Output the (x, y) coordinate of the center of the cell containing the given text.  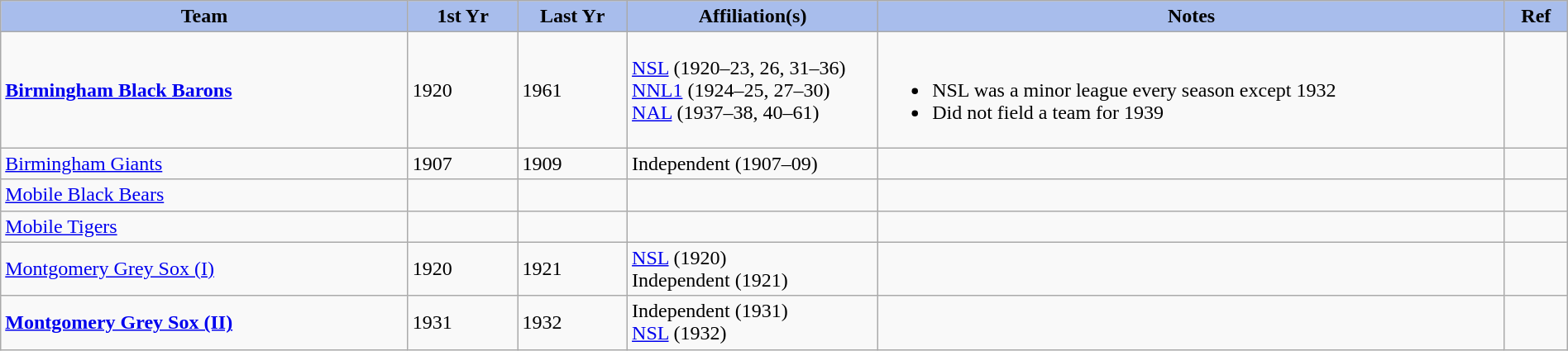
Ref (1536, 17)
NSL (1920)Independent (1921) (753, 269)
1907 (463, 164)
1961 (572, 90)
Independent (1931)NSL (1932) (753, 322)
Montgomery Grey Sox (II) (205, 322)
NSL (1920–23, 26, 31–36)NNL1 (1924–25, 27–30)NAL (1937–38, 40–61) (753, 90)
1909 (572, 164)
NSL was a minor league every season except 1932Did not field a team for 1939 (1192, 90)
Mobile Tigers (205, 226)
1931 (463, 322)
Mobile Black Bears (205, 195)
Last Yr (572, 17)
Notes (1192, 17)
Montgomery Grey Sox (I) (205, 269)
Team (205, 17)
1st Yr (463, 17)
Affiliation(s) (753, 17)
Birmingham Giants (205, 164)
1921 (572, 269)
1932 (572, 322)
Birmingham Black Barons (205, 90)
Independent (1907–09) (753, 164)
